Return (X, Y) of the center of cell containing provided text 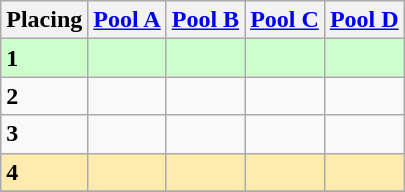
1 (44, 58)
4 (44, 172)
Placing (44, 20)
2 (44, 96)
Pool B (205, 20)
Pool D (364, 20)
3 (44, 134)
Pool C (285, 20)
Pool A (127, 20)
